Find where the given text appears and provide that cell's center as (X, Y) coordinate. 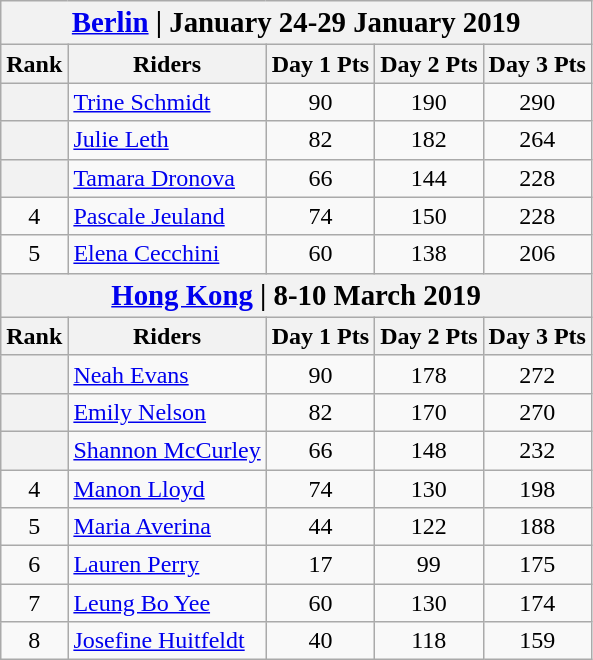
44 (320, 527)
190 (429, 102)
Elena Cecchini (167, 254)
188 (537, 527)
7 (34, 603)
Berlin | January 24-29 January 2019 (296, 23)
174 (537, 603)
150 (429, 216)
Neah Evans (167, 374)
198 (537, 489)
170 (429, 412)
232 (537, 450)
Josefine Huitfeldt (167, 641)
Lauren Perry (167, 565)
99 (429, 565)
Hong Kong | 8-10 March 2019 (296, 295)
Manon Lloyd (167, 489)
270 (537, 412)
182 (429, 140)
206 (537, 254)
Pascale Jeuland (167, 216)
144 (429, 178)
118 (429, 641)
138 (429, 254)
Emily Nelson (167, 412)
178 (429, 374)
Maria Averina (167, 527)
148 (429, 450)
Tamara Dronova (167, 178)
290 (537, 102)
159 (537, 641)
272 (537, 374)
8 (34, 641)
Leung Bo Yee (167, 603)
Trine Schmidt (167, 102)
40 (320, 641)
Shannon McCurley (167, 450)
6 (34, 565)
264 (537, 140)
17 (320, 565)
175 (537, 565)
122 (429, 527)
Julie Leth (167, 140)
